Provide the (x, y) coordinate of the cell's center where the given text is located.  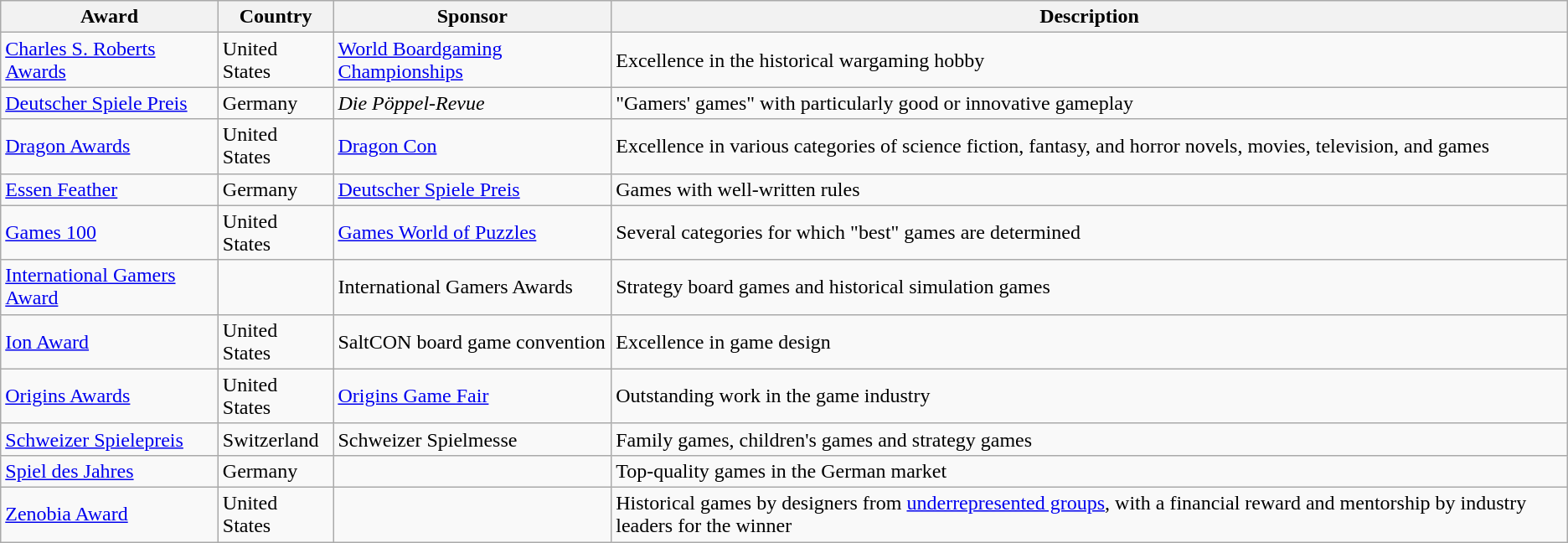
Origins Game Fair (472, 396)
Origins Awards (110, 396)
Several categories for which "best" games are determined (1090, 233)
Dragon Con (472, 146)
Top-quality games in the German market (1090, 471)
Award (110, 17)
Zenobia Award (110, 515)
Country (276, 17)
Strategy board games and historical simulation games (1090, 287)
World Boardgaming Championships (472, 60)
SaltCON board game convention (472, 342)
Historical games by designers from underrepresented groups, with a financial reward and mentorship by industry leaders for the winner (1090, 515)
Spiel des Jahres (110, 471)
Description (1090, 17)
International Gamers Award (110, 287)
Family games, children's games and strategy games (1090, 439)
Games World of Puzzles (472, 233)
Dragon Awards (110, 146)
Excellence in game design (1090, 342)
Switzerland (276, 439)
Excellence in the historical wargaming hobby (1090, 60)
Sponsor (472, 17)
Charles S. Roberts Awards (110, 60)
Games with well-written rules (1090, 189)
Excellence in various categories of science fiction, fantasy, and horror novels, movies, television, and games (1090, 146)
Die Pöppel-Revue (472, 103)
Ion Award (110, 342)
Outstanding work in the game industry (1090, 396)
Essen Feather (110, 189)
International Gamers Awards (472, 287)
Schweizer Spielmesse (472, 439)
"Gamers' games" with particularly good or innovative gameplay (1090, 103)
Schweizer Spielepreis (110, 439)
Games 100 (110, 233)
